Search for the cell housing the specified text and yield its [x, y] center coordinate. 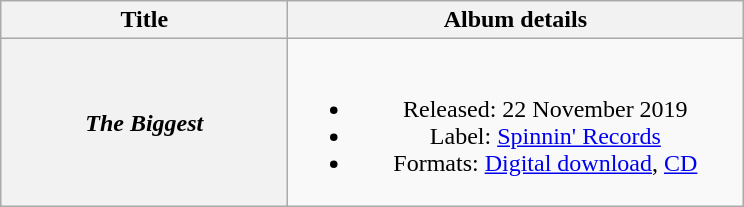
Released: 22 November 2019Label: Spinnin' RecordsFormats: Digital download, CD [516, 122]
Title [144, 20]
Album details [516, 20]
The Biggest [144, 122]
